Capture the cell that displays the provided text and extract its [X, Y] central coordinate. 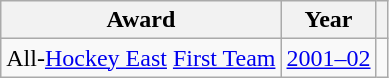
Award [141, 20]
2001–02 [328, 58]
All-Hockey East First Team [141, 58]
Year [328, 20]
